Output the [x, y] coordinate of the center of the cell containing the given text.  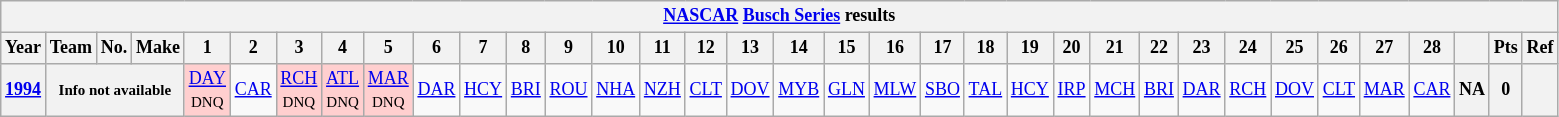
0 [1506, 90]
4 [343, 48]
MCH [1115, 90]
28 [1432, 48]
14 [799, 48]
No. [114, 48]
26 [1338, 48]
15 [847, 48]
21 [1115, 48]
Info not available [114, 90]
ROU [568, 90]
20 [1072, 48]
RCH [1248, 90]
1 [207, 48]
GLN [847, 90]
11 [663, 48]
Team [70, 48]
RCHDNQ [299, 90]
16 [894, 48]
Ref [1540, 48]
MAR [1384, 90]
2 [253, 48]
7 [484, 48]
5 [388, 48]
24 [1248, 48]
SBO [943, 90]
DAYDNQ [207, 90]
22 [1160, 48]
6 [436, 48]
18 [985, 48]
MARDNQ [388, 90]
19 [1030, 48]
25 [1295, 48]
17 [943, 48]
NHA [616, 90]
10 [616, 48]
9 [568, 48]
NASCAR Busch Series results [780, 16]
8 [526, 48]
MLW [894, 90]
12 [706, 48]
Pts [1506, 48]
27 [1384, 48]
IRP [1072, 90]
Make [158, 48]
Year [24, 48]
ATLDNQ [343, 90]
23 [1202, 48]
1994 [24, 90]
3 [299, 48]
13 [750, 48]
MYB [799, 90]
NZH [663, 90]
TAL [985, 90]
NA [1472, 90]
